Pinpoint the cell where the given text exists, returning its [X, Y] midpoint coordinate. 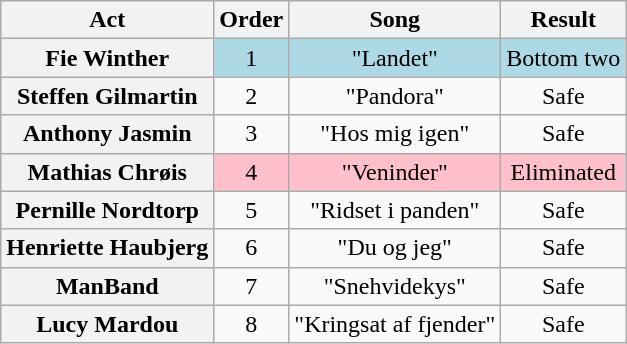
Act [108, 20]
Eliminated [564, 172]
4 [252, 172]
8 [252, 324]
2 [252, 96]
"Kringsat af fjender" [395, 324]
6 [252, 248]
"Landet" [395, 58]
1 [252, 58]
"Du og jeg" [395, 248]
"Ridset i panden" [395, 210]
"Pandora" [395, 96]
ManBand [108, 286]
Steffen Gilmartin [108, 96]
Mathias Chrøis [108, 172]
5 [252, 210]
Fie Winther [108, 58]
"Veninder" [395, 172]
Song [395, 20]
Bottom two [564, 58]
Anthony Jasmin [108, 134]
3 [252, 134]
Pernille Nordtorp [108, 210]
Lucy Mardou [108, 324]
"Hos mig igen" [395, 134]
Result [564, 20]
"Snehvidekys" [395, 286]
Henriette Haubjerg [108, 248]
7 [252, 286]
Order [252, 20]
